From the cell containing the given text, extract its center point as [x, y] coordinate. 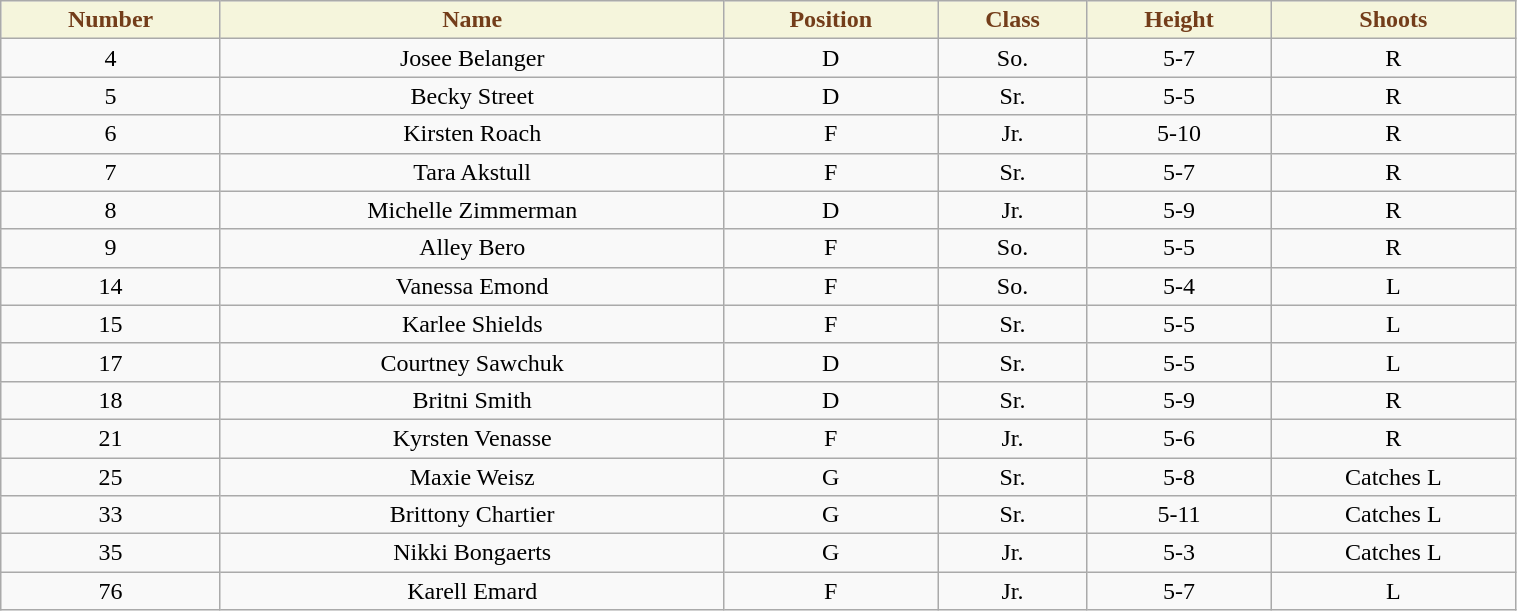
25 [111, 477]
Becky Street [472, 96]
Tara Akstull [472, 172]
9 [111, 248]
Class [1013, 20]
Kyrsten Venasse [472, 438]
Vanessa Emond [472, 286]
17 [111, 362]
5-10 [1178, 134]
5-8 [1178, 477]
Alley Bero [472, 248]
5-11 [1178, 515]
5 [111, 96]
Name [472, 20]
15 [111, 324]
18 [111, 400]
6 [111, 134]
4 [111, 58]
21 [111, 438]
33 [111, 515]
Brittony Chartier [472, 515]
14 [111, 286]
5-3 [1178, 553]
Kirsten Roach [472, 134]
Courtney Sawchuk [472, 362]
Maxie Weisz [472, 477]
76 [111, 591]
Shoots [1394, 20]
Karlee Shields [472, 324]
35 [111, 553]
Height [1178, 20]
Michelle Zimmerman [472, 210]
Position [831, 20]
8 [111, 210]
Britni Smith [472, 400]
5-6 [1178, 438]
Karell Emard [472, 591]
7 [111, 172]
Josee Belanger [472, 58]
5-4 [1178, 286]
Number [111, 20]
Nikki Bongaerts [472, 553]
